Identify which cell holds the provided text, then report its [x, y] central coordinate. 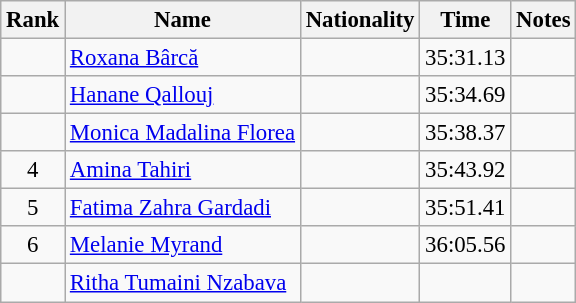
Hanane Qallouj [183, 95]
4 [33, 170]
35:34.69 [466, 95]
Ritha Tumaini Nzabava [183, 283]
35:31.13 [466, 58]
Notes [544, 20]
Melanie Myrand [183, 245]
36:05.56 [466, 245]
Name [183, 20]
Rank [33, 20]
35:43.92 [466, 170]
6 [33, 245]
5 [33, 208]
Time [466, 20]
Fatima Zahra Gardadi [183, 208]
35:38.37 [466, 133]
Amina Tahiri [183, 170]
35:51.41 [466, 208]
Roxana Bârcă [183, 58]
Monica Madalina Florea [183, 133]
Nationality [360, 20]
